Find where the given text appears and provide that cell's center as (X, Y) coordinate. 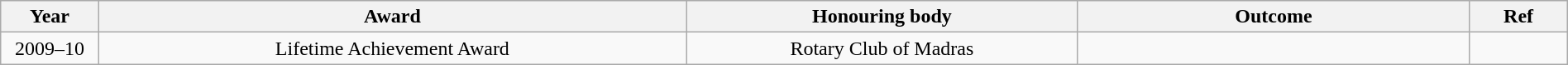
Award (392, 17)
Year (50, 17)
2009–10 (50, 48)
Rotary Club of Madras (882, 48)
Outcome (1274, 17)
Lifetime Achievement Award (392, 48)
Ref (1518, 17)
Honouring body (882, 17)
